Extract the [x, y] coordinate from the center of the cell holding the provided text.  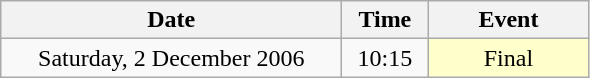
Final [508, 58]
Event [508, 20]
Saturday, 2 December 2006 [172, 58]
10:15 [385, 58]
Date [172, 20]
Time [385, 20]
